From the cell containing the given text, extract its center point as (X, Y) coordinate. 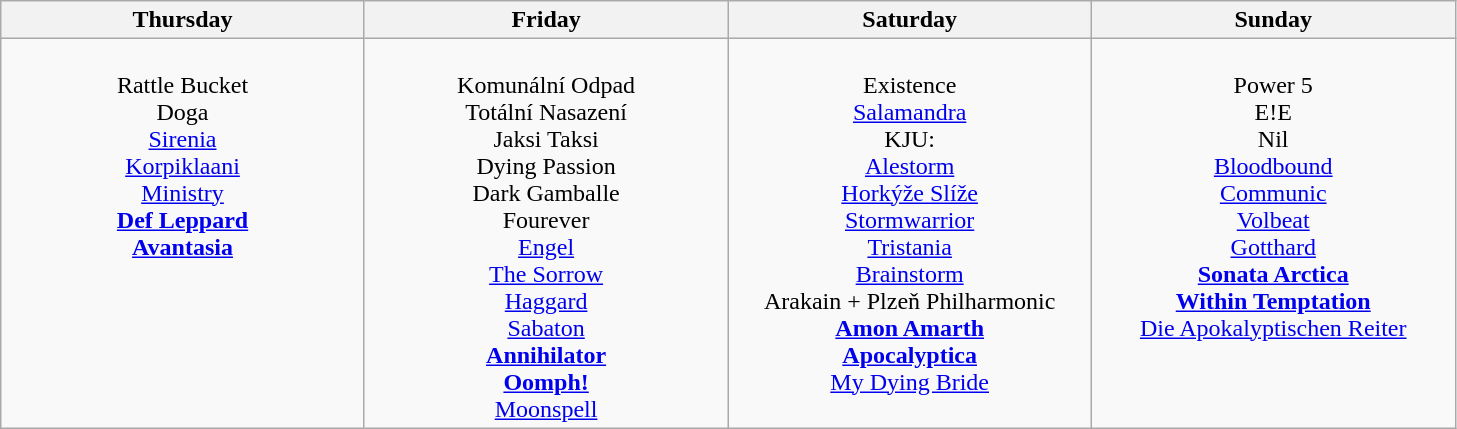
Power 5 E!E Nil Bloodbound Communic Volbeat Gotthard Sonata Arctica Within Temptation Die Apokalyptischen Reiter (1273, 234)
Rattle Bucket Doga Sirenia Korpiklaani Ministry Def Leppard Avantasia (183, 234)
Sunday (1273, 20)
Saturday (910, 20)
Friday (546, 20)
Komunální Odpad Totální Nasazení Jaksi Taksi Dying Passion Dark Gamballe Fourever Engel The Sorrow Haggard Sabaton Annihilator Oomph! Moonspell (546, 234)
Thursday (183, 20)
